Return the (X, Y) coordinate for the center point of the cell that contains the specified text.  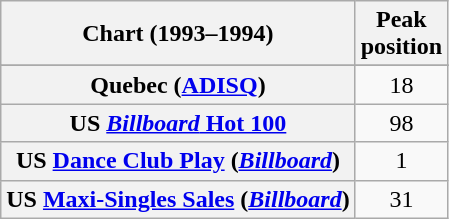
Chart (1993–1994) (178, 34)
1 (401, 161)
Peak position (401, 34)
18 (401, 85)
US Billboard Hot 100 (178, 123)
Quebec (ADISQ) (178, 85)
31 (401, 199)
US Dance Club Play (Billboard) (178, 161)
98 (401, 123)
US Maxi-Singles Sales (Billboard) (178, 199)
